Search for the cell housing the specified text and yield its [x, y] center coordinate. 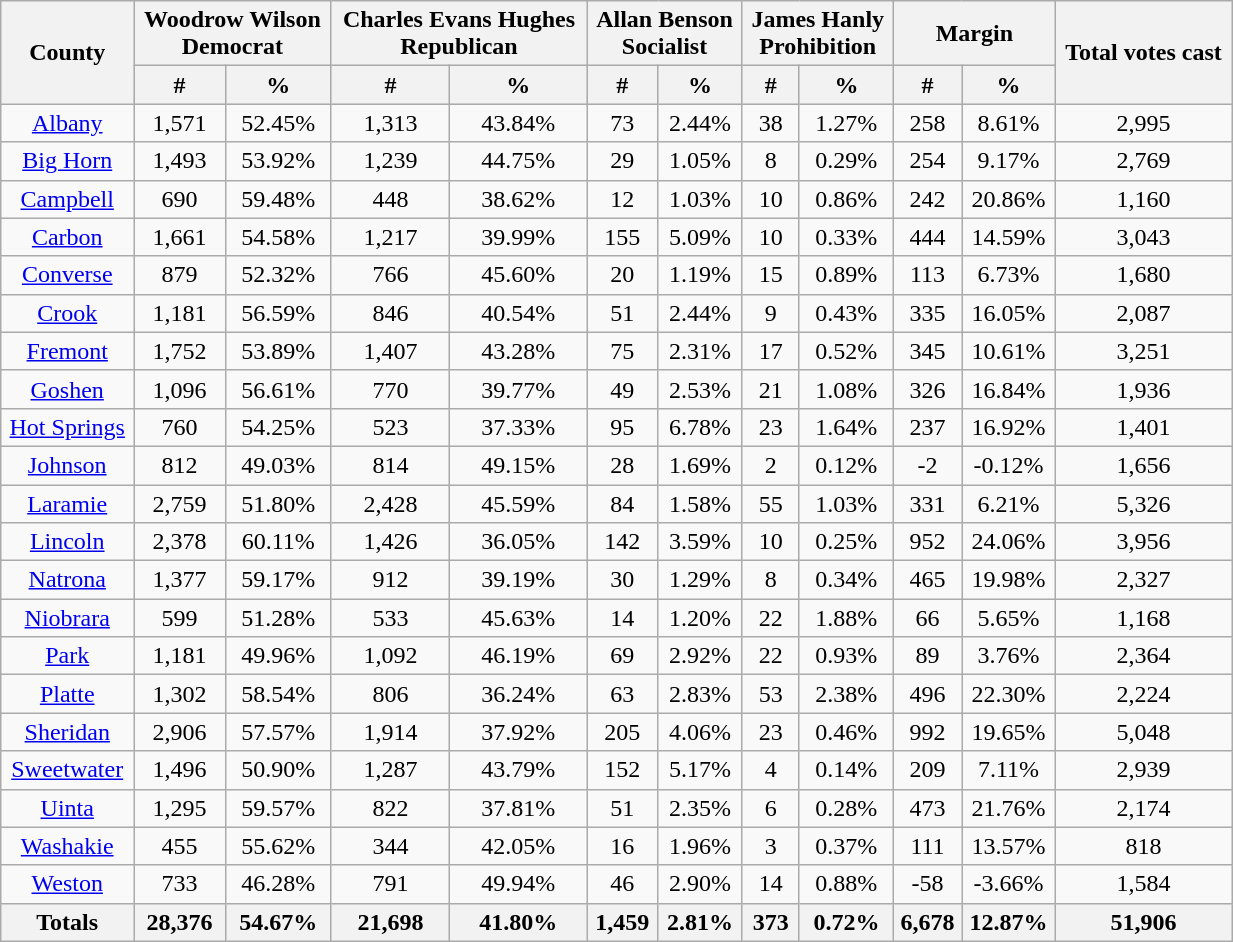
52.45% [278, 123]
12.87% [1009, 922]
335 [927, 313]
43.28% [518, 351]
Campbell [68, 199]
Crook [68, 313]
533 [390, 618]
Woodrow WilsonDemocrat [232, 34]
3.59% [700, 542]
55.62% [278, 846]
84 [622, 503]
Totals [68, 922]
-3.66% [1009, 884]
1,302 [180, 694]
1,459 [622, 922]
Albany [68, 123]
1,571 [180, 123]
Hot Springs [68, 427]
51.28% [278, 618]
County [68, 52]
1,426 [390, 542]
0.14% [846, 770]
54.25% [278, 427]
43.84% [518, 123]
39.19% [518, 580]
2.83% [700, 694]
17 [770, 351]
0.34% [846, 580]
19.98% [1009, 580]
5.17% [700, 770]
0.28% [846, 808]
Washakie [68, 846]
3.76% [1009, 656]
53.89% [278, 351]
28 [622, 465]
45.60% [518, 275]
331 [927, 503]
846 [390, 313]
9 [770, 313]
59.57% [278, 808]
496 [927, 694]
38.62% [518, 199]
James HanlyProhibition [818, 34]
1.27% [846, 123]
0.86% [846, 199]
1,160 [1143, 199]
2.35% [700, 808]
690 [180, 199]
49.96% [278, 656]
Big Horn [68, 161]
36.24% [518, 694]
Charles Evans HughesRepublican [459, 34]
2,174 [1143, 808]
0.25% [846, 542]
4 [770, 770]
Uinta [68, 808]
1,656 [1143, 465]
Sheridan [68, 732]
21.76% [1009, 808]
3,043 [1143, 237]
992 [927, 732]
2.90% [700, 884]
28,376 [180, 922]
50.90% [278, 770]
Platte [68, 694]
142 [622, 542]
952 [927, 542]
326 [927, 389]
1.96% [700, 846]
2 [770, 465]
Total votes cast [1143, 52]
29 [622, 161]
1,168 [1143, 618]
53 [770, 694]
Carbon [68, 237]
Converse [68, 275]
1,287 [390, 770]
Allan BensonSocialist [664, 34]
Fremont [68, 351]
Natrona [68, 580]
1,217 [390, 237]
16.92% [1009, 427]
1,680 [1143, 275]
3,251 [1143, 351]
6.78% [700, 427]
46.19% [518, 656]
7.11% [1009, 770]
Park [68, 656]
53.92% [278, 161]
5,326 [1143, 503]
45.63% [518, 618]
56.61% [278, 389]
60.11% [278, 542]
19.65% [1009, 732]
22.30% [1009, 694]
155 [622, 237]
52.32% [278, 275]
733 [180, 884]
0.29% [846, 161]
49.15% [518, 465]
2,769 [1143, 161]
0.88% [846, 884]
56.59% [278, 313]
373 [770, 922]
1.08% [846, 389]
54.67% [278, 922]
40.54% [518, 313]
111 [927, 846]
2,906 [180, 732]
760 [180, 427]
30 [622, 580]
44.75% [518, 161]
39.99% [518, 237]
75 [622, 351]
791 [390, 884]
2,087 [1143, 313]
37.81% [518, 808]
822 [390, 808]
209 [927, 770]
51,906 [1143, 922]
43.79% [518, 770]
4.06% [700, 732]
1,752 [180, 351]
254 [927, 161]
57.57% [278, 732]
455 [180, 846]
1.20% [700, 618]
1,407 [390, 351]
55 [770, 503]
6,678 [927, 922]
2.53% [700, 389]
814 [390, 465]
39.77% [518, 389]
1,496 [180, 770]
-0.12% [1009, 465]
13.57% [1009, 846]
113 [927, 275]
2.92% [700, 656]
73 [622, 123]
473 [927, 808]
59.17% [278, 580]
237 [927, 427]
912 [390, 580]
1,092 [390, 656]
15 [770, 275]
46.28% [278, 884]
21 [770, 389]
2,364 [1143, 656]
49.94% [518, 884]
1,493 [180, 161]
1.69% [700, 465]
2,378 [180, 542]
66 [927, 618]
38 [770, 123]
6.73% [1009, 275]
2.81% [700, 922]
5,048 [1143, 732]
89 [927, 656]
242 [927, 199]
49.03% [278, 465]
2,995 [1143, 123]
20.86% [1009, 199]
1.58% [700, 503]
37.33% [518, 427]
770 [390, 389]
0.43% [846, 313]
1.19% [700, 275]
1.05% [700, 161]
41.80% [518, 922]
Sweetwater [68, 770]
63 [622, 694]
5.65% [1009, 618]
448 [390, 199]
258 [927, 123]
806 [390, 694]
95 [622, 427]
345 [927, 351]
523 [390, 427]
1,096 [180, 389]
59.48% [278, 199]
152 [622, 770]
1.64% [846, 427]
1.29% [700, 580]
344 [390, 846]
Goshen [68, 389]
14.59% [1009, 237]
-2 [927, 465]
205 [622, 732]
21,698 [390, 922]
Margin [974, 34]
16 [622, 846]
3 [770, 846]
6.21% [1009, 503]
1,936 [1143, 389]
20 [622, 275]
Lincoln [68, 542]
1,401 [1143, 427]
24.06% [1009, 542]
1,313 [390, 123]
10.61% [1009, 351]
2,327 [1143, 580]
0.89% [846, 275]
37.92% [518, 732]
2,428 [390, 503]
0.46% [846, 732]
45.59% [518, 503]
0.93% [846, 656]
16.84% [1009, 389]
599 [180, 618]
Weston [68, 884]
6 [770, 808]
42.05% [518, 846]
-58 [927, 884]
0.33% [846, 237]
2,759 [180, 503]
1,239 [390, 161]
1,584 [1143, 884]
Niobrara [68, 618]
58.54% [278, 694]
2.38% [846, 694]
36.05% [518, 542]
2,224 [1143, 694]
12 [622, 199]
1,914 [390, 732]
5.09% [700, 237]
0.37% [846, 846]
54.58% [278, 237]
Laramie [68, 503]
2.31% [700, 351]
51.80% [278, 503]
2,939 [1143, 770]
Johnson [68, 465]
1,377 [180, 580]
444 [927, 237]
1,661 [180, 237]
766 [390, 275]
879 [180, 275]
46 [622, 884]
0.52% [846, 351]
49 [622, 389]
1.88% [846, 618]
9.17% [1009, 161]
3,956 [1143, 542]
8.61% [1009, 123]
465 [927, 580]
1,295 [180, 808]
818 [1143, 846]
16.05% [1009, 313]
812 [180, 465]
0.72% [846, 922]
69 [622, 656]
0.12% [846, 465]
